Provide the (x, y) coordinate of the cell's center where the given text is located.  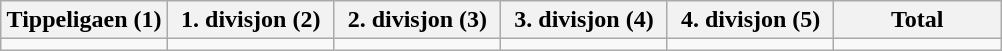
2. divisjon (3) (418, 20)
4. divisjon (5) (750, 20)
Tippeligaen (1) (84, 20)
3. divisjon (4) (584, 20)
1. divisjon (2) (250, 20)
Total (918, 20)
